Scan for the cell matching the given text and deliver its (X, Y) coordinate at center. 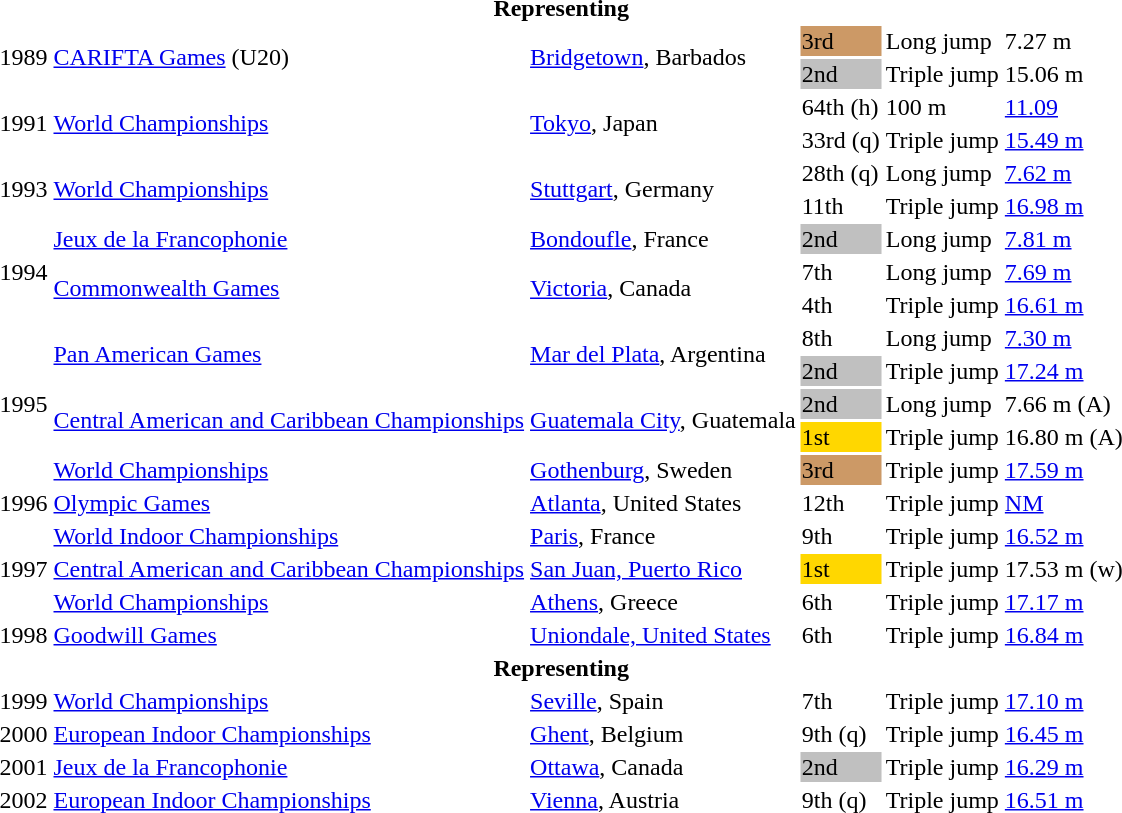
64th (h) (840, 107)
Pan American Games (289, 354)
Paris, France (664, 536)
9th (q) (840, 734)
Ottawa, Canada (664, 767)
Stuttgart, Germany (664, 190)
Ghent, Belgium (664, 734)
Victoria, Canada (664, 288)
Athens, Greece (664, 602)
Olympic Games (289, 503)
100 m (942, 107)
Bridgetown, Barbados (664, 58)
Mar del Plata, Argentina (664, 354)
San Juan, Puerto Rico (664, 569)
Atlanta, United States (664, 503)
Seville, Spain (664, 701)
9th (840, 536)
33rd (q) (840, 140)
4th (840, 305)
Goodwill Games (289, 635)
8th (840, 338)
CARIFTA Games (U20) (289, 58)
Tokyo, Japan (664, 124)
Commonwealth Games (289, 288)
12th (840, 503)
European Indoor Championships (289, 734)
Bondoufle, France (664, 239)
Gothenburg, Sweden (664, 470)
28th (q) (840, 173)
Uniondale, United States (664, 635)
Guatemala City, Guatemala (664, 420)
World Indoor Championships (289, 536)
11th (840, 206)
